Provide the (x, y) coordinate of the cell's center where the given text is located.  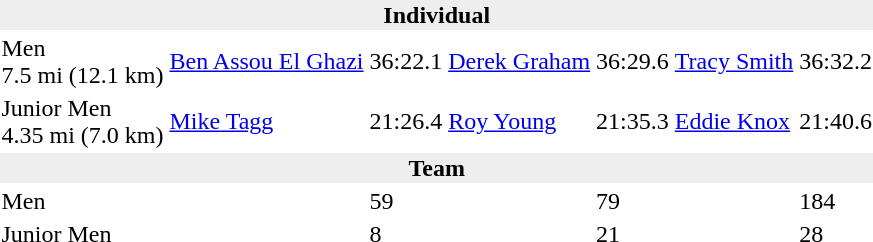
Mike Tagg (266, 122)
Men7.5 mi (12.1 km) (82, 62)
59 (406, 201)
Eddie Knox (734, 122)
21:35.3 (633, 122)
Individual (436, 15)
Junior Men4.35 mi (7.0 km) (82, 122)
Team (436, 168)
36:22.1 (406, 62)
36:29.6 (633, 62)
Men (82, 201)
79 (633, 201)
Derek Graham (520, 62)
21:26.4 (406, 122)
Roy Young (520, 122)
Ben Assou El Ghazi (266, 62)
Tracy Smith (734, 62)
